From the cell containing the given text, extract its center point as (X, Y) coordinate. 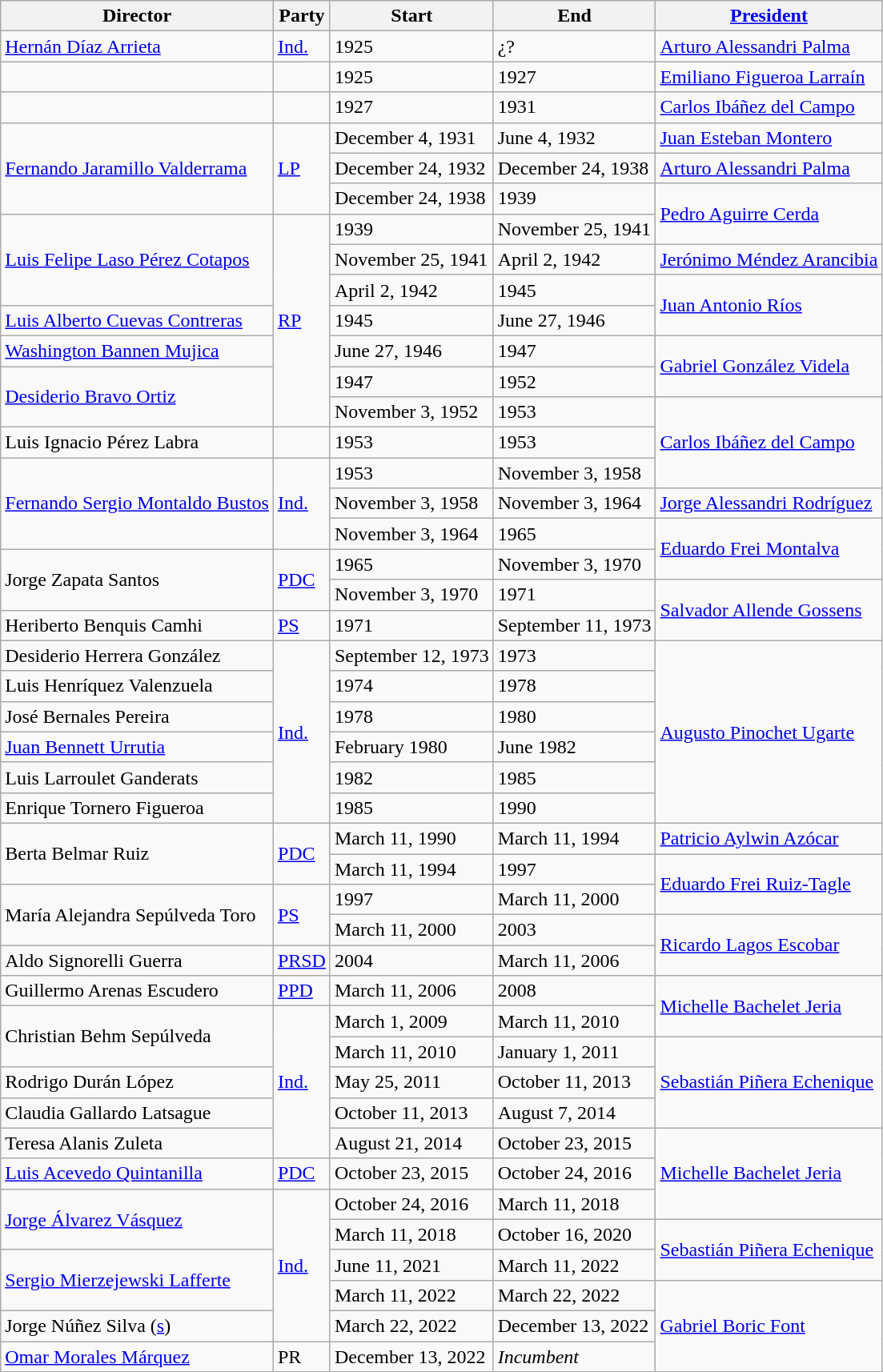
Augusto Pinochet Ugarte (769, 732)
Juan Antonio Ríos (769, 305)
March 1, 2009 (411, 1021)
Eduardo Frei Montalva (769, 549)
March 11, 1990 (411, 838)
1974 (411, 686)
Patricio Aylwin Azócar (769, 838)
José Bernales Pereira (138, 716)
January 1, 2011 (575, 1052)
1990 (575, 808)
Teresa Alanis Zuleta (138, 1143)
Luis Acevedo Quintanilla (138, 1173)
Gabriel Boric Font (769, 1326)
Heriberto Benquis Camhi (138, 625)
Rodrigo Durán López (138, 1082)
Jerónimo Méndez Arancibia (769, 259)
Luis Ignacio Pérez Labra (138, 443)
August 21, 2014 (411, 1143)
Jorge Alessandri Rodríguez (769, 503)
Start (411, 16)
Incumbent (575, 1357)
Desiderio Bravo Ortiz (138, 397)
Luis Henríquez Valenzuela (138, 686)
Eduardo Frei Ruiz-Tagle (769, 884)
PPD (301, 991)
Berta Belmar Ruiz (138, 853)
Juan Bennett Urrutia (138, 747)
Hernán Díaz Arrieta (138, 46)
Salvador Allende Gossens (769, 610)
President (769, 16)
1952 (575, 382)
Gabriel González Videla (769, 366)
Washington Bannen Mujica (138, 351)
1931 (575, 107)
Luis Felipe Laso Pérez Cotapos (138, 259)
¿? (575, 46)
Ricardo Lagos Escobar (769, 945)
Fernando Sergio Montaldo Bustos (138, 503)
August 7, 2014 (575, 1113)
November 3, 1952 (411, 412)
PRSD (301, 961)
Enrique Tornero Figueroa (138, 808)
Omar Morales Márquez (138, 1357)
2008 (575, 991)
1973 (575, 656)
Director (138, 16)
2004 (411, 961)
Juan Esteban Montero (769, 138)
Luis Larroulet Ganderats (138, 777)
Luis Alberto Cuevas Contreras (138, 320)
Jorge Núñez Silva (s) (138, 1326)
Pedro Aguirre Cerda (769, 214)
Guillermo Arenas Escudero (138, 991)
RP (301, 320)
Claudia Gallardo Latsague (138, 1113)
Fernando Jaramillo Valderrama (138, 168)
Emiliano Figueroa Larraín (769, 77)
María Alejandra Sepúlveda Toro (138, 915)
Jorge Zapata Santos (138, 580)
1980 (575, 716)
May 25, 2011 (411, 1082)
December 24, 1932 (411, 168)
Party (301, 16)
1982 (411, 777)
End (575, 16)
Christian Behm Sepúlveda (138, 1037)
Aldo Signorelli Guerra (138, 961)
December 4, 1931 (411, 138)
October 16, 2020 (575, 1234)
LP (301, 168)
2003 (575, 930)
September 12, 1973 (411, 656)
June 11, 2021 (411, 1265)
June 1982 (575, 747)
Jorge Álvarez Vásquez (138, 1219)
February 1980 (411, 747)
September 11, 1973 (575, 625)
June 4, 1932 (575, 138)
Desiderio Herrera González (138, 656)
Sergio Mierzejewski Lafferte (138, 1280)
PR (301, 1357)
